Locate the cell with the specified text and output its [x, y] center coordinate. 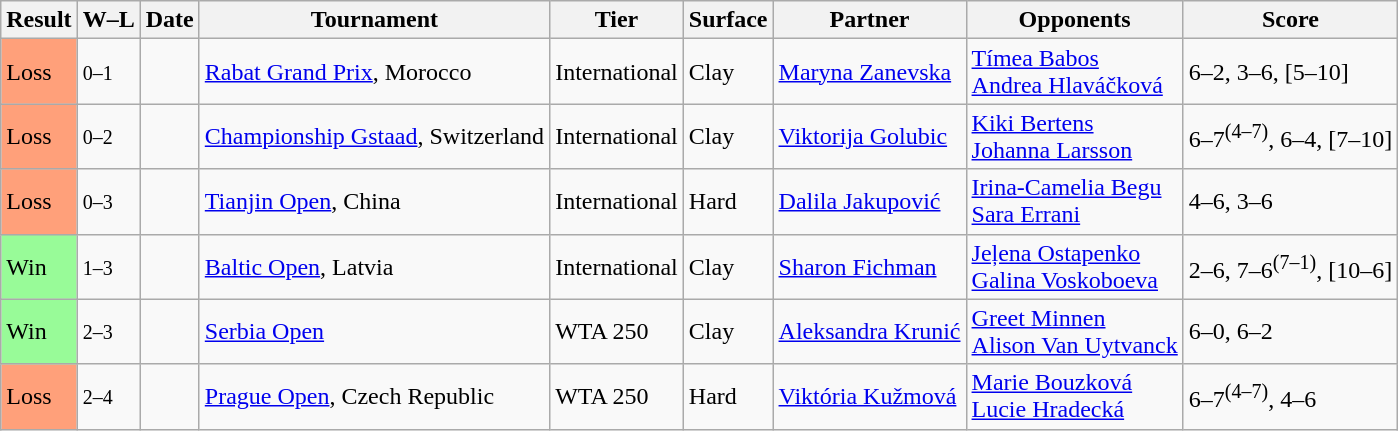
Rabat Grand Prix, Morocco [374, 72]
Tournament [374, 20]
Tier [617, 20]
Jeļena Ostapenko Galina Voskoboeva [1074, 266]
Opponents [1074, 20]
Aleksandra Krunić [870, 332]
6–0, 6–2 [1290, 332]
Tianjin Open, China [374, 202]
Kiki Bertens Johanna Larsson [1074, 136]
Result [39, 20]
Irina-Camelia Begu Sara Errani [1074, 202]
6–7(4–7), 6–4, [7–10] [1290, 136]
Surface [728, 20]
0–3 [108, 202]
6–7(4–7), 4–6 [1290, 396]
0–2 [108, 136]
Score [1290, 20]
Viktória Kužmová [870, 396]
Baltic Open, Latvia [374, 266]
1–3 [108, 266]
2–6, 7–6(7–1), [10–6] [1290, 266]
Viktorija Golubic [870, 136]
6–2, 3–6, [5–10] [1290, 72]
Date [170, 20]
Marie Bouzková Lucie Hradecká [1074, 396]
Sharon Fichman [870, 266]
W–L [108, 20]
Maryna Zanevska [870, 72]
2–3 [108, 332]
0–1 [108, 72]
Championship Gstaad, Switzerland [374, 136]
4–6, 3–6 [1290, 202]
Prague Open, Czech Republic [374, 396]
Dalila Jakupović [870, 202]
Serbia Open [374, 332]
Partner [870, 20]
Tímea Babos Andrea Hlaváčková [1074, 72]
Greet Minnen Alison Van Uytvanck [1074, 332]
2–4 [108, 396]
